Scan for the cell matching the given text and deliver its [X, Y] coordinate at center. 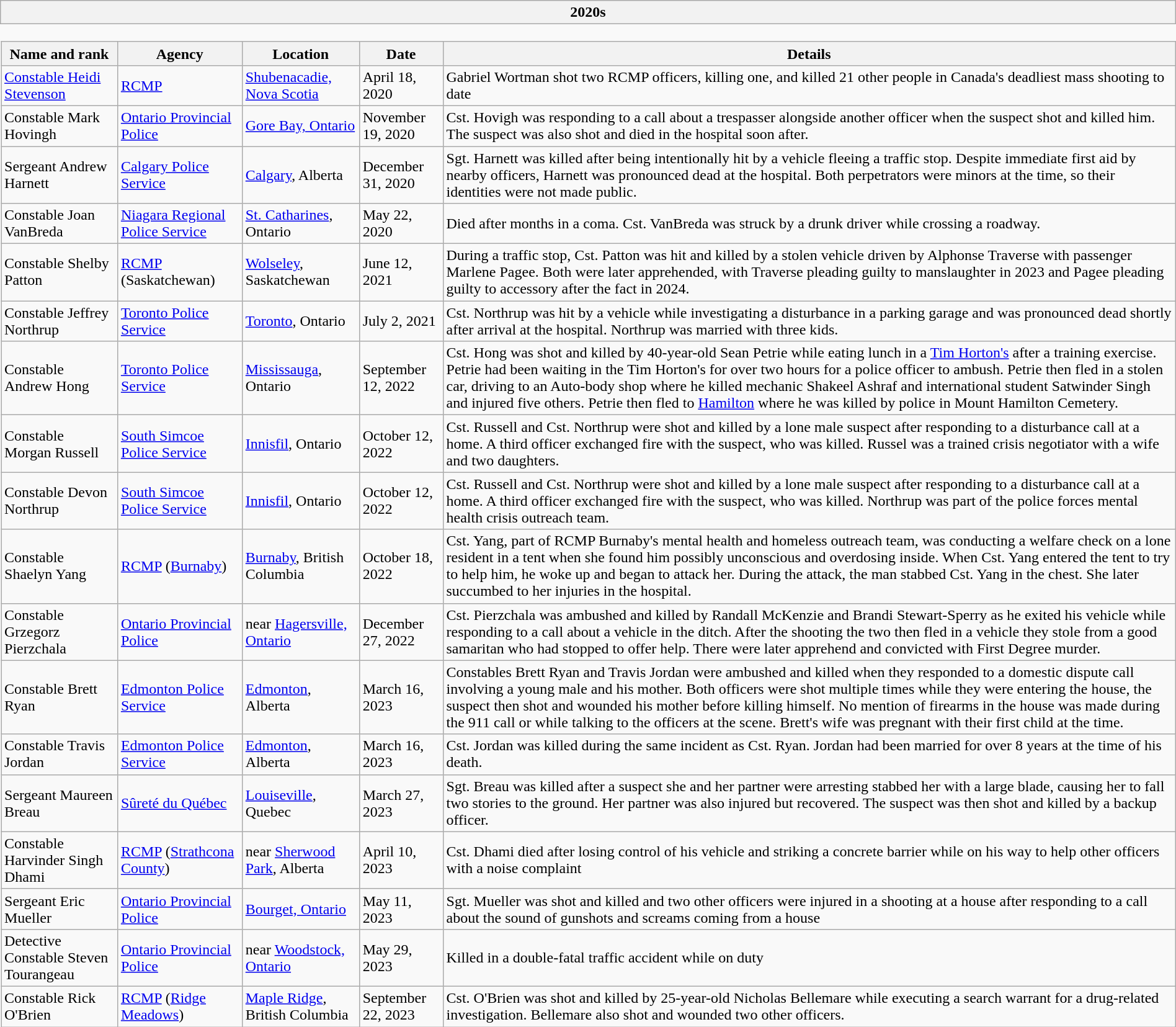
June 12, 2021 [401, 272]
April 18, 2020 [401, 86]
October 18, 2022 [401, 566]
Detective Constable Steven Tourangeau [60, 957]
Gabriel Wortman shot two RCMP officers, killing one, and killed 21 other people in Canada's deadliest mass shooting to date [809, 86]
May 22, 2020 [401, 223]
March 27, 2023 [401, 803]
Constable Joan VanBreda [60, 223]
near Hagersville, Ontario [300, 632]
April 10, 2023 [401, 860]
Date [401, 53]
Constable Rick O'Brien [60, 1007]
Constable Heidi Stevenson [60, 86]
RCMP (Burnaby) [180, 566]
September 12, 2022 [401, 379]
Bourget, Ontario [300, 908]
Killed in a double-fatal traffic accident while on duty [809, 957]
Constable Harvinder Singh Dhami [60, 860]
RCMP (Ridge Meadows) [180, 1007]
Constable Morgan Russell [60, 444]
Details [809, 53]
Agency [180, 53]
near Sherwood Park, Alberta [300, 860]
Name and rank [60, 53]
Calgary Police Service [180, 175]
Gore Bay, Ontario [300, 125]
December 27, 2022 [401, 632]
November 19, 2020 [401, 125]
Constable Devon Northrup [60, 501]
Sergeant Andrew Harnett [60, 175]
Niagara Regional Police Service [180, 223]
Constable Travis Jordan [60, 755]
Sergeant Maureen Breau [60, 803]
St. Catharines, Ontario [300, 223]
May 11, 2023 [401, 908]
Constable Jeffrey Northrup [60, 321]
September 22, 2023 [401, 1007]
Calgary, Alberta [300, 175]
Constable Mark Hovingh [60, 125]
Maple Ridge, British Columbia [300, 1007]
Sergeant Eric Mueller [60, 908]
May 29, 2023 [401, 957]
Constable Grzegorz Pierzchala [60, 632]
Constable Andrew Hong [60, 379]
Constable Shelby Patton [60, 272]
RCMP (Saskatchewan) [180, 272]
Toronto, Ontario [300, 321]
Constable Brett Ryan [60, 697]
Wolseley, Saskatchewan [300, 272]
Cst. Jordan was killed during the same incident as Cst. Ryan. Jordan had been married for over 8 years at the time of his death. [809, 755]
December 31, 2020 [401, 175]
Died after months in a coma. Cst. VanBreda was struck by a drunk driver while crossing a roadway. [809, 223]
Location [300, 53]
RCMP [180, 86]
Sûreté du Québec [180, 803]
RCMP (Strathcona County) [180, 860]
near Woodstock, Ontario [300, 957]
Louiseville, Quebec [300, 803]
Burnaby, British Columbia [300, 566]
Cst. Dhami died after losing control of his vehicle and striking a concrete barrier while on his way to help other officers with a noise complaint [809, 860]
Mississauga, Ontario [300, 379]
Constable Shaelyn Yang [60, 566]
2020s [588, 12]
July 2, 2021 [401, 321]
Shubenacadie, Nova Scotia [300, 86]
